Output the (X, Y) coordinate of the center of the cell containing the given text.  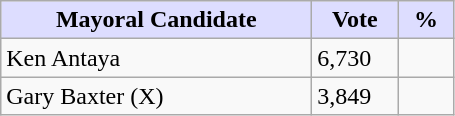
6,730 (355, 58)
Gary Baxter (X) (156, 96)
% (426, 20)
Mayoral Candidate (156, 20)
Vote (355, 20)
3,849 (355, 96)
Ken Antaya (156, 58)
